From the cell containing the given text, extract its center point as [x, y] coordinate. 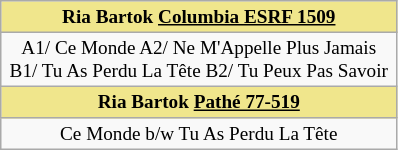
Ria Bartok Pathé 77-519 [199, 102]
Ria Bartok Columbia ESRF 1509 [199, 17]
Ce Monde b/w Tu As Perdu La Tête [199, 134]
A1/ Ce Monde A2/ Ne M'Appelle Plus JamaisB1/ Tu As Perdu La Tête B2/ Tu Peux Pas Savoir [199, 59]
